Output the [x, y] coordinate of the center of the cell containing the given text.  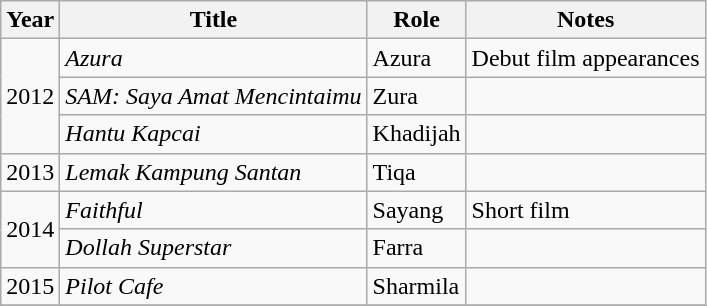
Sayang [416, 210]
Short film [586, 210]
2012 [30, 96]
Khadijah [416, 134]
Lemak Kampung Santan [214, 172]
Notes [586, 20]
Dollah Superstar [214, 248]
2015 [30, 286]
Zura [416, 96]
Role [416, 20]
2013 [30, 172]
Year [30, 20]
Faithful [214, 210]
Hantu Kapcai [214, 134]
2014 [30, 229]
Tiqa [416, 172]
Farra [416, 248]
Pilot Cafe [214, 286]
Sharmila [416, 286]
Debut film appearances [586, 58]
SAM: Saya Amat Mencintaimu [214, 96]
Title [214, 20]
